Find where the given text appears and provide that cell's center as [x, y] coordinate. 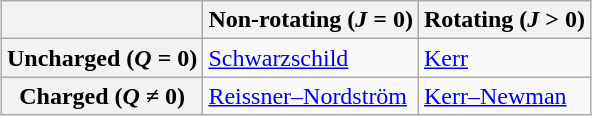
Uncharged (Q = 0) [102, 58]
Non-rotating (J = 0) [311, 20]
Charged (Q ≠ 0) [102, 96]
Schwarzschild [311, 58]
Kerr [504, 58]
Rotating (J > 0) [504, 20]
Reissner–Nordström [311, 96]
Kerr–Newman [504, 96]
